Output the (X, Y) coordinate of the center of the cell containing the given text.  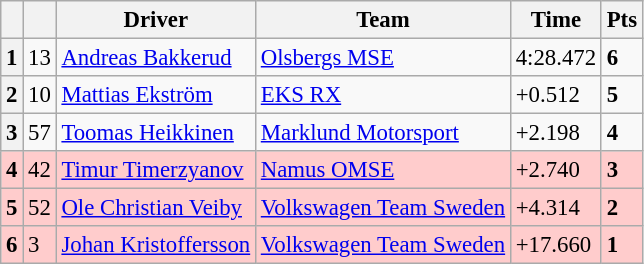
+17.660 (556, 245)
EKS RX (382, 95)
13 (40, 58)
Johan Kristoffersson (156, 245)
Marklund Motorsport (382, 133)
+0.512 (556, 95)
Timur Timerzyanov (156, 170)
Mattias Ekström (156, 95)
Pts (622, 20)
42 (40, 170)
Time (556, 20)
10 (40, 95)
4:28.472 (556, 58)
Team (382, 20)
Olsbergs MSE (382, 58)
Driver (156, 20)
+2.198 (556, 133)
Toomas Heikkinen (156, 133)
Namus OMSE (382, 170)
Ole Christian Veiby (156, 208)
57 (40, 133)
+2.740 (556, 170)
+4.314 (556, 208)
Andreas Bakkerud (156, 58)
52 (40, 208)
